Locate the cell with the specified text and output its [x, y] center coordinate. 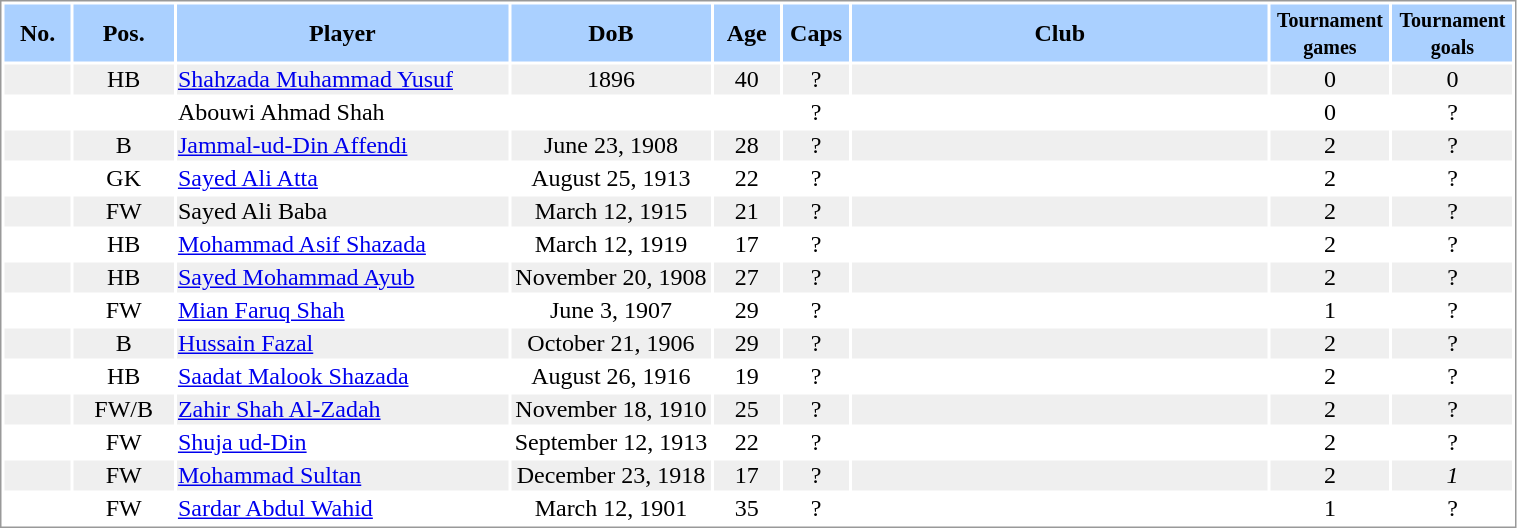
June 3, 1907 [610, 311]
Club [1060, 32]
27 [747, 277]
Player [342, 32]
DoB [610, 32]
December 23, 1918 [610, 475]
August 25, 1913 [610, 179]
Shuja ud-Din [342, 443]
Tournamentgoals [1453, 32]
No. [37, 32]
Tournamentgames [1330, 32]
March 12, 1919 [610, 245]
Mohammad Asif Shazada [342, 245]
Sayed Ali Atta [342, 179]
Caps [816, 32]
March 12, 1915 [610, 211]
November 20, 1908 [610, 277]
25 [747, 409]
June 23, 1908 [610, 145]
Pos. [124, 32]
1896 [610, 79]
October 21, 1906 [610, 343]
Mohammad Sultan [342, 475]
Hussain Fazal [342, 343]
Abouwi Ahmad Shah [342, 113]
FW/B [124, 409]
Mian Faruq Shah [342, 311]
21 [747, 211]
November 18, 1910 [610, 409]
Saadat Malook Shazada [342, 377]
GK [124, 179]
Sardar Abdul Wahid [342, 509]
August 26, 1916 [610, 377]
Shahzada Muhammad Yusuf [342, 79]
40 [747, 79]
March 12, 1901 [610, 509]
Sayed Mohammad Ayub [342, 277]
September 12, 1913 [610, 443]
28 [747, 145]
Sayed Ali Baba [342, 211]
Jammal-ud-Din Affendi [342, 145]
Age [747, 32]
Zahir Shah Al-Zadah [342, 409]
35 [747, 509]
19 [747, 377]
